Pinpoint the cell where the given text exists, returning its (x, y) midpoint coordinate. 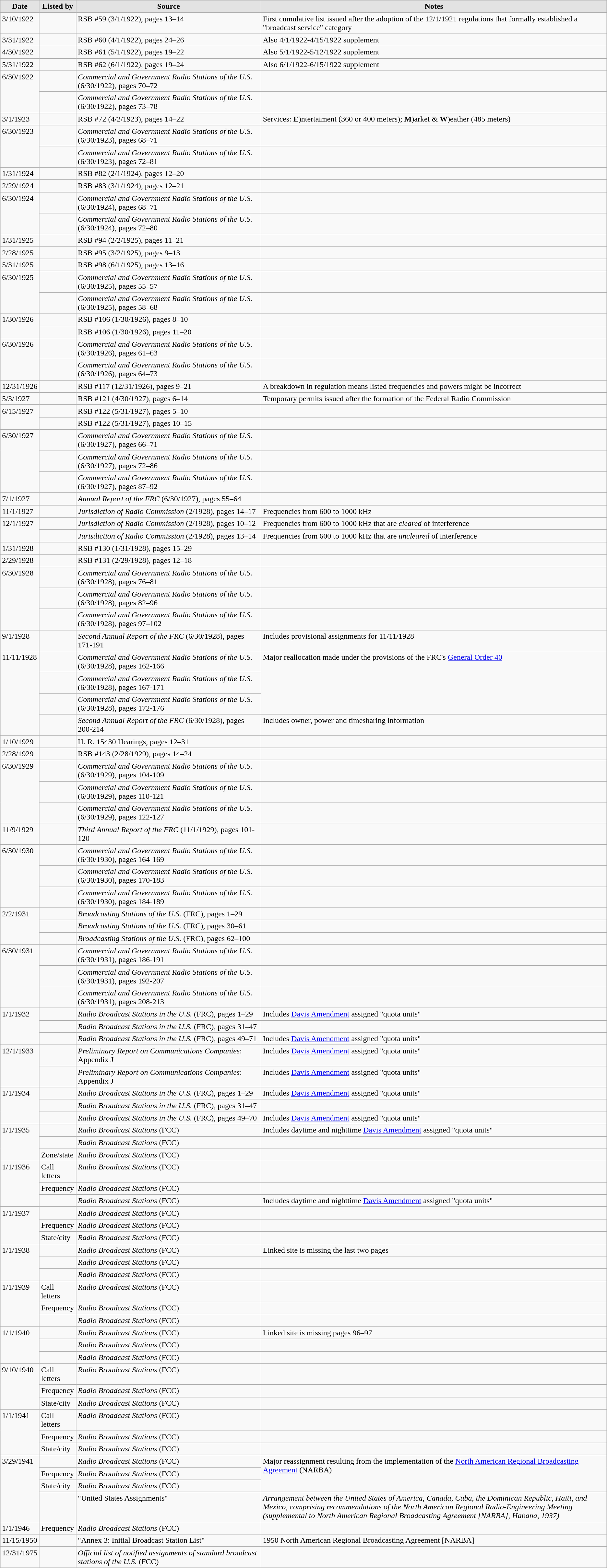
3/31/1922 (20, 40)
RSB #94 (2/2/1925), pages 11–21 (169, 240)
Commercial and Government Radio Stations of the U.S. (6/30/1930), pages 184-189 (169, 897)
Temporary permits issued after the formation of the Federal Radio Commission (434, 399)
6/30/1926 (20, 359)
RSB #131 (2/29/1928), pages 12–18 (169, 561)
Major reallocation made under the provisions of the FRC's General Order 40 (434, 682)
12/31/1926 (20, 386)
7/1/1927 (20, 499)
3/29/1941 (20, 1488)
2/29/1924 (20, 186)
Frequencies from 600 to 1000 kHz (434, 511)
11/15/1950 (20, 1540)
Commercial and Government Radio Stations of the U.S. (6/30/1923), pages 68–71 (169, 135)
6/30/1923 (20, 146)
Commercial and Government Radio Stations of the U.S. (6/30/1930), pages 170-183 (169, 876)
1950 North American Regional Broadcasting Agreement [NARBA] (434, 1540)
Second Annual Report of the FRC (6/30/1928), pages 171-191 (169, 640)
Jurisdiction of Radio Commission (2/1928), pages 14–17 (169, 511)
12/1/1933 (20, 1066)
1/10/1929 (20, 742)
"Annex 3: Initial Broadcast Station List" (169, 1540)
Commercial and Government Radio Stations of the U.S. (6/30/1928), pages 97–102 (169, 620)
1/1/1932 (20, 1026)
11/1/1927 (20, 511)
Broadcasting Stations of the U.S. (FRC), pages 62–100 (169, 938)
2/28/1929 (20, 754)
RSB #61 (5/1/1922), pages 19–22 (169, 52)
Commercial and Government Radio Stations of the U.S. (6/30/1926), pages 61–63 (169, 349)
A breakdown in regulation means listed frequencies and powers might be incorrect (434, 386)
Linked site is missing the last two pages (434, 1250)
6/30/1928 (20, 598)
Also 6/1/1922-6/15/1922 supplement (434, 64)
RSB #117 (12/31/1926), pages 9–21 (169, 386)
Third Annual Report of the FRC (11/1/1929), pages 101-120 (169, 834)
Commercial and Government Radio Stations of the U.S. (6/30/1928), pages 82–96 (169, 598)
Radio Broadcast Stations in the U.S. (FRC), pages 49–71 (169, 1039)
Commercial and Government Radio Stations of the U.S. (6/30/1928), pages 172-176 (169, 704)
Commercial and Government Radio Stations of the U.S. (6/30/1927), pages 66–71 (169, 440)
Source (169, 6)
Commercial and Government Radio Stations of the U.S. (6/30/1928), pages 162-166 (169, 662)
1/1/1946 (20, 1528)
RSB #83 (3/1/1924), pages 12–21 (169, 186)
RSB #62 (6/1/1922), pages 19–24 (169, 64)
RSB #106 (1/30/1926), pages 11–20 (169, 332)
11/11/1928 (20, 693)
Commercial and Government Radio Stations of the U.S. (6/30/1923), pages 72–81 (169, 157)
RSB #143 (2/28/1929), pages 14–24 (169, 754)
5/31/1922 (20, 64)
12/1/1927 (20, 530)
Official list of notified assignments of standard broadcast stations of the U.S. (FCC) (169, 1557)
Major reassignment resulting from the implementation of the North American Regional Broadcasting Agreement (NARBA) (434, 1473)
RSB #59 (3/1/1922), pages 13–14 (169, 23)
1/1/1937 (20, 1225)
6/30/1924 (20, 213)
Commercial and Government Radio Stations of the U.S. (6/30/1922), pages 73–78 (169, 102)
Linked site is missing pages 96–97 (434, 1333)
Jurisdiction of Radio Commission (2/1928), pages 10–12 (169, 524)
1/1/1938 (20, 1262)
Commercial and Government Radio Stations of the U.S. (6/30/1926), pages 64–73 (169, 369)
RSB #82 (2/1/1924), pages 12–20 (169, 173)
9/10/1940 (20, 1386)
Commercial and Government Radio Stations of the U.S. (6/30/1925), pages 55–57 (169, 282)
11/9/1929 (20, 834)
Listed by (58, 6)
RSB #122 (5/31/1927), pages 5–10 (169, 411)
6/30/1931 (20, 976)
Commercial and Government Radio Stations of the U.S. (6/30/1924), pages 68–71 (169, 202)
RSB #60 (4/1/1922), pages 24–26 (169, 40)
Commercial and Government Radio Stations of the U.S. (6/30/1931), pages 208-213 (169, 997)
3/1/1923 (20, 119)
Commercial and Government Radio Stations of the U.S. (6/30/1925), pages 58–68 (169, 303)
Commercial and Government Radio Stations of the U.S. (6/30/1927), pages 87–92 (169, 482)
2/28/1925 (20, 253)
2/29/1928 (20, 561)
6/30/1922 (20, 92)
Commercial and Government Radio Stations of the U.S. (6/30/1930), pages 164-169 (169, 855)
Frequencies from 600 to 1000 kHz that are uncleared of interference (434, 536)
3/10/1922 (20, 23)
Includes owner, power and timesharing information (434, 725)
Commercial and Government Radio Stations of the U.S. (6/30/1929), pages 122-127 (169, 813)
Notes (434, 6)
RSB #106 (1/30/1926), pages 8–10 (169, 319)
Second Annual Report of the FRC (6/30/1928), pages 200-214 (169, 725)
1/31/1928 (20, 548)
Commercial and Government Radio Stations of the U.S. (6/30/1927), pages 72–86 (169, 461)
Annual Report of the FRC (6/30/1927), pages 55–64 (169, 499)
Broadcasting Stations of the U.S. (FRC), pages 30–61 (169, 926)
1/1/1935 (20, 1143)
1/30/1926 (20, 326)
Services: E)ntertaiment (360 or 400 meters); M)arket & W)eather (485 meters) (434, 119)
6/30/1925 (20, 292)
1/1/1941 (20, 1432)
1/1/1934 (20, 1106)
Commercial and Government Radio Stations of the U.S. (6/30/1931), pages 186-191 (169, 955)
6/15/1927 (20, 417)
RSB #122 (5/31/1927), pages 10–15 (169, 423)
Commercial and Government Radio Stations of the U.S. (6/30/1928), pages 76–81 (169, 577)
Radio Broadcast Stations in the U.S. (FRC), pages 49–70 (169, 1118)
Commercial and Government Radio Stations of the U.S. (6/30/1928), pages 167-171 (169, 682)
RSB #72 (4/2/1923), pages 14–22 (169, 119)
Broadcasting Stations of the U.S. (FRC), pages 1–29 (169, 914)
"United States Assignments" (169, 1507)
1/31/1925 (20, 240)
5/3/1927 (20, 399)
12/31/1975 (20, 1557)
H. R. 15430 Hearings, pages 12–31 (169, 742)
Commercial and Government Radio Stations of the U.S. (6/30/1922), pages 70–72 (169, 81)
Date (20, 6)
Jurisdiction of Radio Commission (2/1928), pages 13–14 (169, 536)
Also 5/1/1922-5/12/1922 supplement (434, 52)
Commercial and Government Radio Stations of the U.S. (6/30/1931), pages 192-207 (169, 976)
Frequencies from 600 to 1000 kHz that are cleared of interference (434, 524)
Commercial and Government Radio Stations of the U.S. (6/30/1929), pages 110-121 (169, 792)
1/31/1924 (20, 173)
RSB #98 (6/1/1925), pages 13–16 (169, 265)
Also 4/1/1922-4/15/1922 supplement (434, 40)
6/30/1929 (20, 792)
Commercial and Government Radio Stations of the U.S. (6/30/1929), pages 104-109 (169, 771)
1/1/1936 (20, 1184)
Includes provisional assignments for 11/11/1928 (434, 640)
4/30/1922 (20, 52)
First cumulative list issued after the adoption of the 12/1/1921 regulations that formally established a "broadcast service" category (434, 23)
1/1/1939 (20, 1304)
Commercial and Government Radio Stations of the U.S. (6/30/1924), pages 72–80 (169, 224)
9/1/1928 (20, 640)
Zone/state (58, 1155)
5/31/1925 (20, 265)
RSB #130 (1/31/1928), pages 15–29 (169, 548)
RSB #95 (3/2/1925), pages 9–13 (169, 253)
1/1/1940 (20, 1345)
RSB #121 (4/30/1927), pages 6–14 (169, 399)
6/30/1930 (20, 876)
6/30/1927 (20, 461)
2/2/1931 (20, 926)
